Return the [x, y] coordinate for the center point of the cell that contains the specified text.  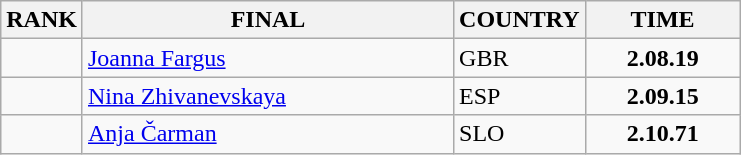
2.08.19 [662, 58]
TIME [662, 20]
Joanna Fargus [268, 58]
SLO [520, 134]
2.09.15 [662, 96]
COUNTRY [520, 20]
2.10.71 [662, 134]
RANK [42, 20]
Nina Zhivanevskaya [268, 96]
ESP [520, 96]
FINAL [268, 20]
GBR [520, 58]
Anja Čarman [268, 134]
